Pinpoint the cell where the given text exists, returning its (X, Y) midpoint coordinate. 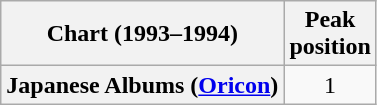
Peakposition (330, 34)
Japanese Albums (Oricon) (142, 85)
Chart (1993–1994) (142, 34)
1 (330, 85)
